Detect which cell encompasses the target text, then output its (x, y) center coordinate. 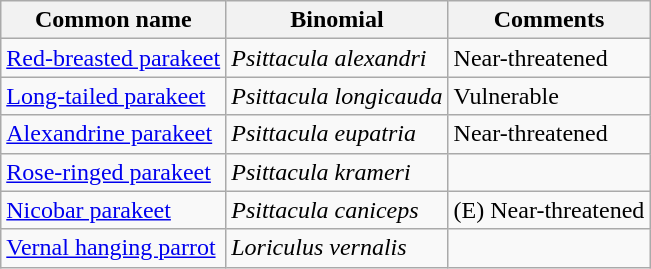
Loriculus vernalis (337, 248)
Psittacula alexandri (337, 58)
Psittacula caniceps (337, 210)
Vulnerable (549, 96)
(E) Near-threatened (549, 210)
Long-tailed parakeet (114, 96)
Vernal hanging parrot (114, 248)
Nicobar parakeet (114, 210)
Alexandrine parakeet (114, 134)
Rose-ringed parakeet (114, 172)
Psittacula eupatria (337, 134)
Binomial (337, 20)
Psittacula longicauda (337, 96)
Psittacula krameri (337, 172)
Red-breasted parakeet (114, 58)
Comments (549, 20)
Common name (114, 20)
